Extract the (X, Y) coordinate from the center of the cell holding the provided text.  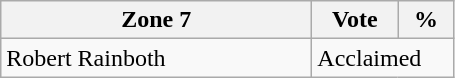
% (426, 20)
Acclaimed (383, 58)
Vote (355, 20)
Zone 7 (156, 20)
Robert Rainboth (156, 58)
